Return the [X, Y] coordinate for the center point of the cell that contains the specified text.  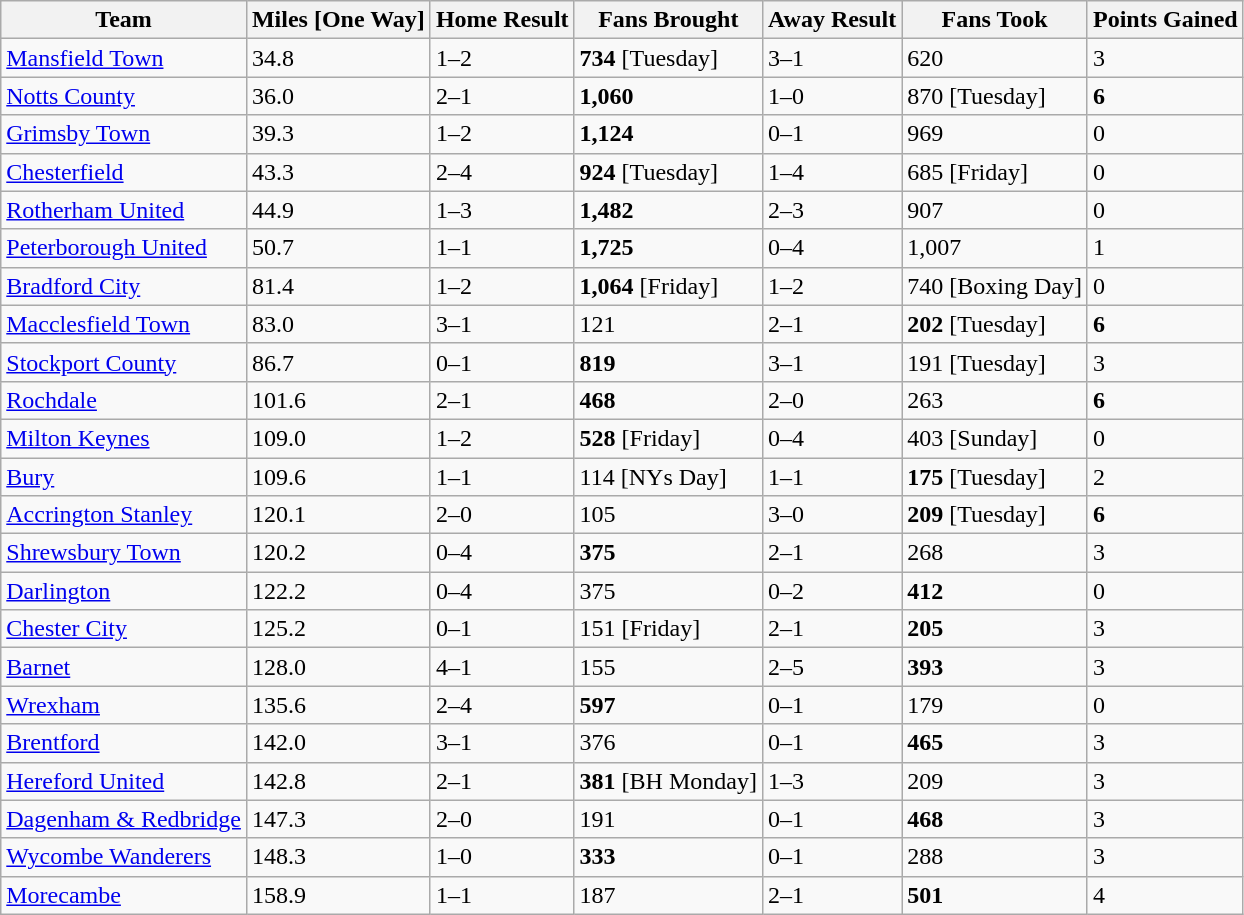
148.3 [338, 857]
Brentford [124, 743]
Wrexham [124, 705]
Accrington Stanley [124, 515]
819 [668, 362]
147.3 [338, 819]
121 [668, 324]
209 [Tuesday] [995, 515]
465 [995, 743]
101.6 [338, 400]
740 [Boxing Day] [995, 286]
Dagenham & Redbridge [124, 819]
2–5 [832, 667]
128.0 [338, 667]
Milton Keynes [124, 438]
142.0 [338, 743]
263 [995, 400]
1,064 [Friday] [668, 286]
Stockport County [124, 362]
924 [Tuesday] [668, 172]
403 [Sunday] [995, 438]
Miles [One Way] [338, 20]
83.0 [338, 324]
Morecambe [124, 895]
Fans Brought [668, 20]
Fans Took [995, 20]
Hereford United [124, 781]
Rochdale [124, 400]
Macclesfield Town [124, 324]
81.4 [338, 286]
Points Gained [1165, 20]
907 [995, 210]
109.6 [338, 477]
4–1 [502, 667]
179 [995, 705]
Barnet [124, 667]
105 [668, 515]
4 [1165, 895]
86.7 [338, 362]
209 [995, 781]
191 [Tuesday] [995, 362]
1,060 [668, 96]
333 [668, 857]
Bradford City [124, 286]
151 [Friday] [668, 629]
135.6 [338, 705]
122.2 [338, 591]
1,124 [668, 134]
Team [124, 20]
205 [995, 629]
Peterborough United [124, 248]
120.2 [338, 553]
Chesterfield [124, 172]
142.8 [338, 781]
114 [NYs Day] [668, 477]
685 [Friday] [995, 172]
376 [668, 743]
125.2 [338, 629]
202 [Tuesday] [995, 324]
50.7 [338, 248]
155 [668, 667]
2–3 [832, 210]
158.9 [338, 895]
734 [Tuesday] [668, 58]
1,725 [668, 248]
39.3 [338, 134]
1 [1165, 248]
1–4 [832, 172]
Rotherham United [124, 210]
969 [995, 134]
597 [668, 705]
393 [995, 667]
Mansfield Town [124, 58]
Away Result [832, 20]
2 [1165, 477]
Home Result [502, 20]
Notts County [124, 96]
Chester City [124, 629]
191 [668, 819]
Darlington [124, 591]
109.0 [338, 438]
528 [Friday] [668, 438]
Bury [124, 477]
381 [BH Monday] [668, 781]
620 [995, 58]
120.1 [338, 515]
870 [Tuesday] [995, 96]
501 [995, 895]
1,482 [668, 210]
288 [995, 857]
1,007 [995, 248]
Wycombe Wanderers [124, 857]
187 [668, 895]
43.3 [338, 172]
0–2 [832, 591]
412 [995, 591]
36.0 [338, 96]
34.8 [338, 58]
Shrewsbury Town [124, 553]
44.9 [338, 210]
Grimsby Town [124, 134]
268 [995, 553]
3–0 [832, 515]
175 [Tuesday] [995, 477]
